Identify which cell holds the provided text, then report its (X, Y) central coordinate. 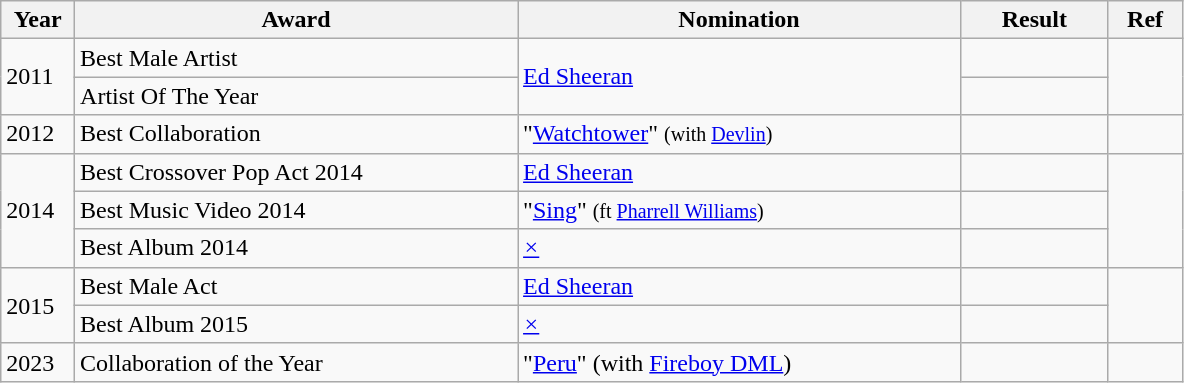
Best Male Act (296, 286)
Best Album 2015 (296, 324)
Best Music Video 2014 (296, 210)
"Peru" (with Fireboy DML) (740, 362)
Best Male Artist (296, 58)
Year (38, 20)
2023 (38, 362)
"Sing" (ft Pharrell Williams) (740, 210)
Best Collaboration (296, 134)
2015 (38, 305)
Award (296, 20)
2011 (38, 77)
Collaboration of the Year (296, 362)
2014 (38, 210)
Result (1035, 20)
"Watchtower" (with Devlin) (740, 134)
Best Crossover Pop Act 2014 (296, 172)
2012 (38, 134)
Best Album 2014 (296, 248)
Artist Of The Year (296, 96)
Nomination (740, 20)
Ref (1145, 20)
